Detect which cell encompasses the target text, then output its [x, y] center coordinate. 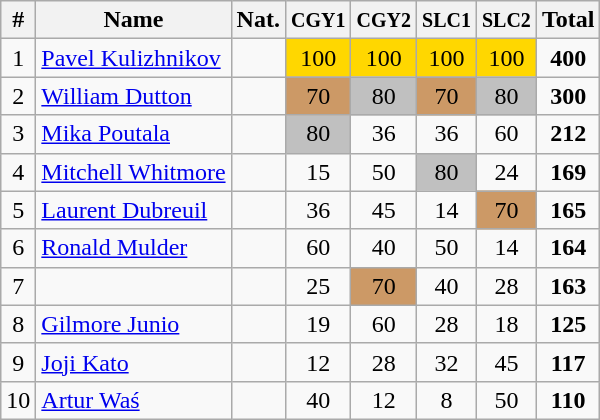
CGY1 [318, 20]
24 [506, 172]
Artur Waś [134, 400]
6 [18, 248]
212 [568, 134]
William Dutton [134, 96]
10 [18, 400]
Pavel Kulizhnikov [134, 58]
SLC2 [506, 20]
Name [134, 20]
7 [18, 286]
19 [318, 324]
Ronald Mulder [134, 248]
CGY2 [384, 20]
Nat. [258, 20]
Joji Kato [134, 362]
Laurent Dubreuil [134, 210]
163 [568, 286]
4 [18, 172]
15 [318, 172]
Mika Poutala [134, 134]
2 [18, 96]
1 [18, 58]
117 [568, 362]
125 [568, 324]
400 [568, 58]
165 [568, 210]
25 [318, 286]
Total [568, 20]
Gilmore Junio [134, 324]
110 [568, 400]
32 [446, 362]
# [18, 20]
9 [18, 362]
164 [568, 248]
300 [568, 96]
SLC1 [446, 20]
18 [506, 324]
3 [18, 134]
169 [568, 172]
Mitchell Whitmore [134, 172]
5 [18, 210]
